Identify which cell holds the provided text, then report its [x, y] central coordinate. 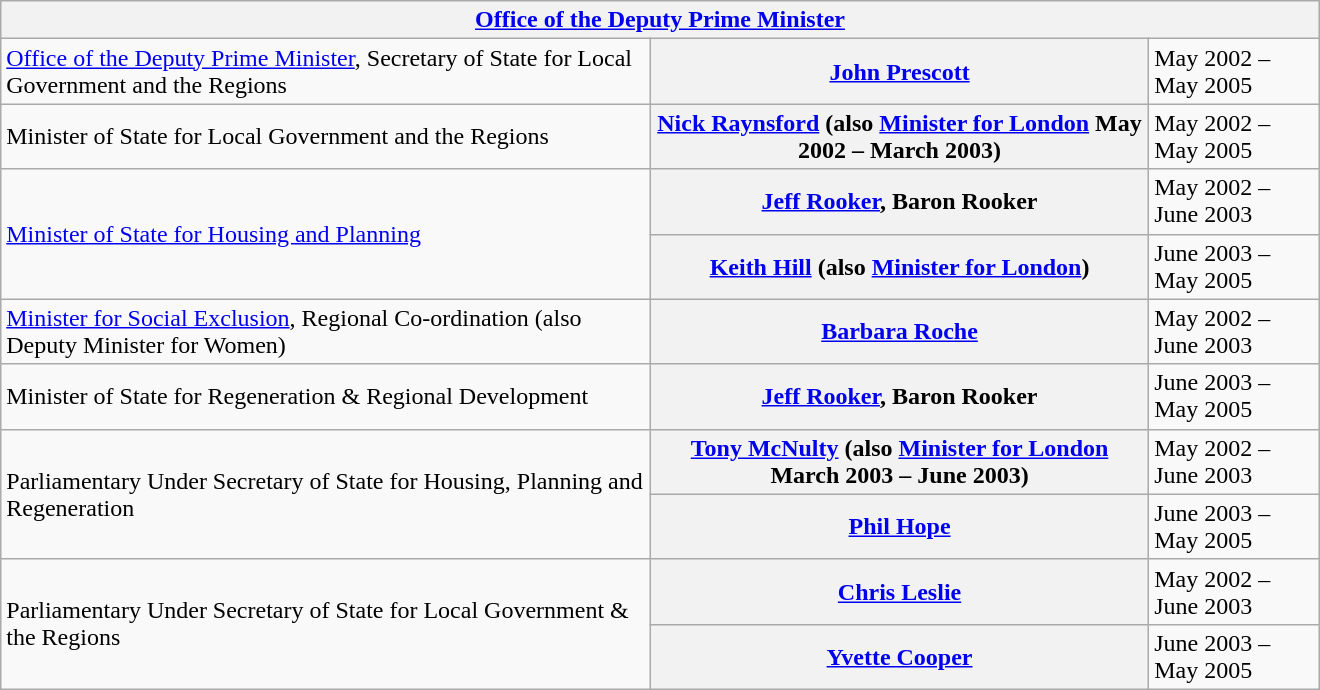
Minister for Social Exclusion, Regional Co-ordination (also Deputy Minister for Women) [326, 332]
Nick Raynsford (also Minister for London May 2002 – March 2003) [899, 136]
Chris Leslie [899, 592]
Minister of State for Local Government and the Regions [326, 136]
Minister of State for Regeneration & Regional Development [326, 396]
John Prescott [899, 72]
Phil Hope [899, 526]
Parliamentary Under Secretary of State for Housing, Planning and Regeneration [326, 494]
Yvette Cooper [899, 656]
Office of the Deputy Prime Minister [660, 20]
Minister of State for Housing and Planning [326, 234]
Barbara Roche [899, 332]
Office of the Deputy Prime Minister, Secretary of State for Local Government and the Regions [326, 72]
Tony McNulty (also Minister for London March 2003 – June 2003) [899, 462]
Keith Hill (also Minister for London) [899, 266]
Parliamentary Under Secretary of State for Local Government & the Regions [326, 624]
